From the cell containing the given text, extract its center point as (x, y) coordinate. 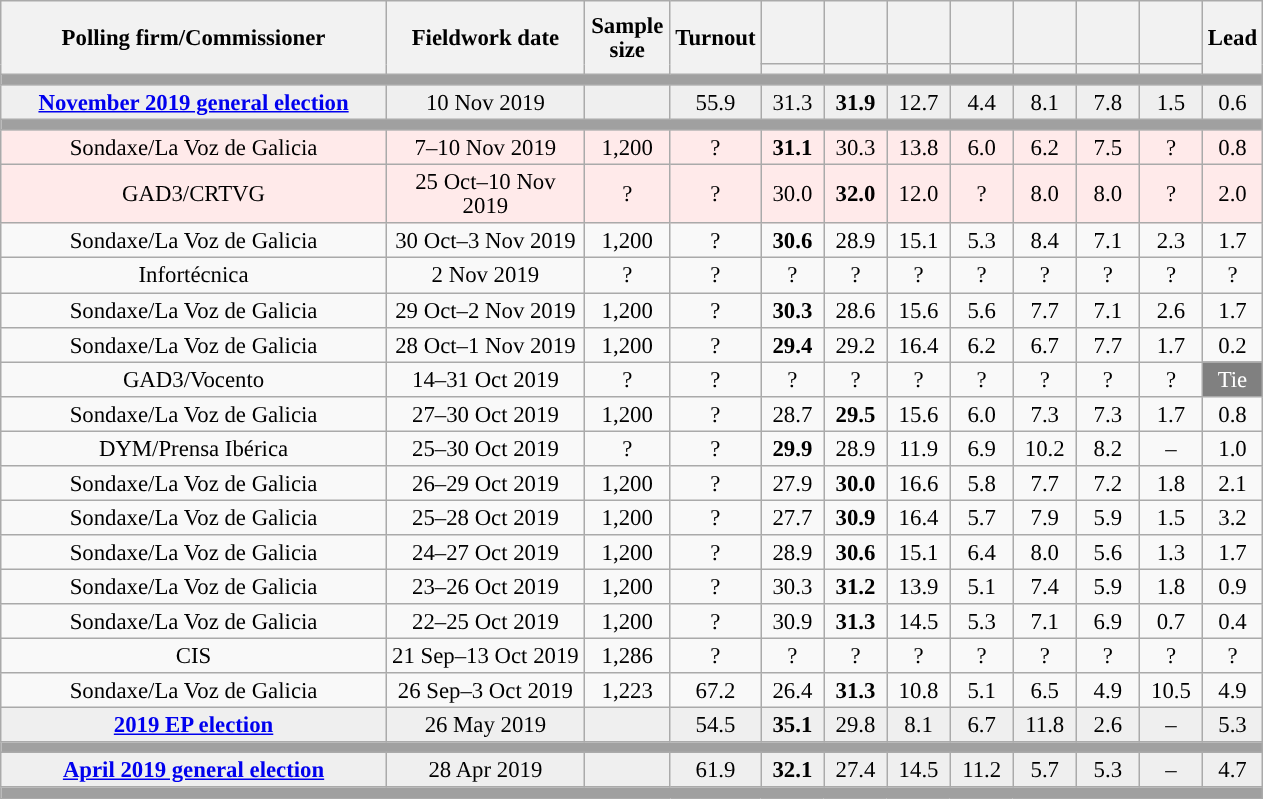
27.7 (792, 518)
31.1 (792, 148)
Polling firm/Commissioner (194, 38)
2.1 (1232, 484)
2019 EP election (194, 726)
35.1 (792, 726)
7.2 (1108, 484)
Tie (1232, 380)
7–10 Nov 2019 (485, 148)
7.8 (1108, 102)
61.9 (716, 770)
21 Sep–13 Oct 2019 (485, 656)
DYM/Prensa Ibérica (194, 448)
6.5 (1044, 690)
13.9 (918, 586)
29.8 (856, 726)
10.5 (1170, 690)
Sample size (627, 38)
2.0 (1232, 194)
GAD3/CRTVG (194, 194)
14–31 Oct 2019 (485, 380)
55.9 (716, 102)
25 Oct–10 Nov 2019 (485, 194)
0.9 (1232, 586)
7.4 (1044, 586)
11.2 (982, 770)
1.0 (1232, 448)
11.9 (918, 448)
1,286 (627, 656)
25–28 Oct 2019 (485, 518)
8.4 (1044, 242)
32.1 (792, 770)
28.6 (856, 310)
GAD3/Vocento (194, 380)
2.3 (1170, 242)
28.7 (792, 414)
32.0 (856, 194)
Fieldwork date (485, 38)
31.9 (856, 102)
67.2 (716, 690)
29.5 (856, 414)
30 Oct–3 Nov 2019 (485, 242)
27–30 Oct 2019 (485, 414)
0.4 (1232, 622)
29 Oct–2 Nov 2019 (485, 310)
29.9 (792, 448)
6.4 (982, 552)
10.2 (1044, 448)
5.8 (982, 484)
1.3 (1170, 552)
12.0 (918, 194)
29.4 (792, 344)
0.6 (1232, 102)
2 Nov 2019 (485, 276)
28 Oct–1 Nov 2019 (485, 344)
25–30 Oct 2019 (485, 448)
28 Apr 2019 (485, 770)
26 May 2019 (485, 726)
Lead (1232, 38)
CIS (194, 656)
11.8 (1044, 726)
10.8 (918, 690)
7.9 (1044, 518)
April 2019 general election (194, 770)
3.2 (1232, 518)
12.7 (918, 102)
Turnout (716, 38)
4.7 (1232, 770)
7.5 (1108, 148)
54.5 (716, 726)
0.2 (1232, 344)
10 Nov 2019 (485, 102)
26–29 Oct 2019 (485, 484)
November 2019 general election (194, 102)
29.2 (856, 344)
1,223 (627, 690)
22–25 Oct 2019 (485, 622)
27.9 (792, 484)
26.4 (792, 690)
0.7 (1170, 622)
26 Sep–3 Oct 2019 (485, 690)
31.2 (856, 586)
27.4 (856, 770)
8.2 (1108, 448)
24–27 Oct 2019 (485, 552)
23–26 Oct 2019 (485, 586)
Infortécnica (194, 276)
4.4 (982, 102)
13.8 (918, 148)
16.6 (918, 484)
